Output the (x, y) coordinate of the center of the cell containing the given text.  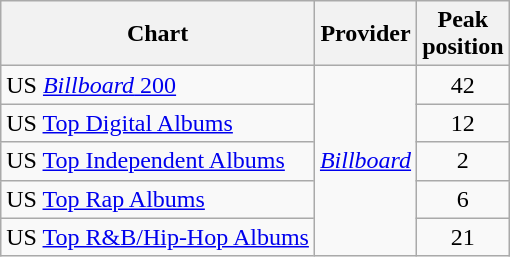
US Top Digital Albums (158, 123)
2 (463, 161)
12 (463, 123)
21 (463, 237)
US Top Independent Albums (158, 161)
Billboard (365, 161)
6 (463, 199)
Peakposition (463, 34)
US Billboard 200 (158, 85)
US Top R&B/Hip-Hop Albums (158, 237)
US Top Rap Albums (158, 199)
Provider (365, 34)
42 (463, 85)
Chart (158, 34)
